From the cell containing the given text, extract its center point as (X, Y) coordinate. 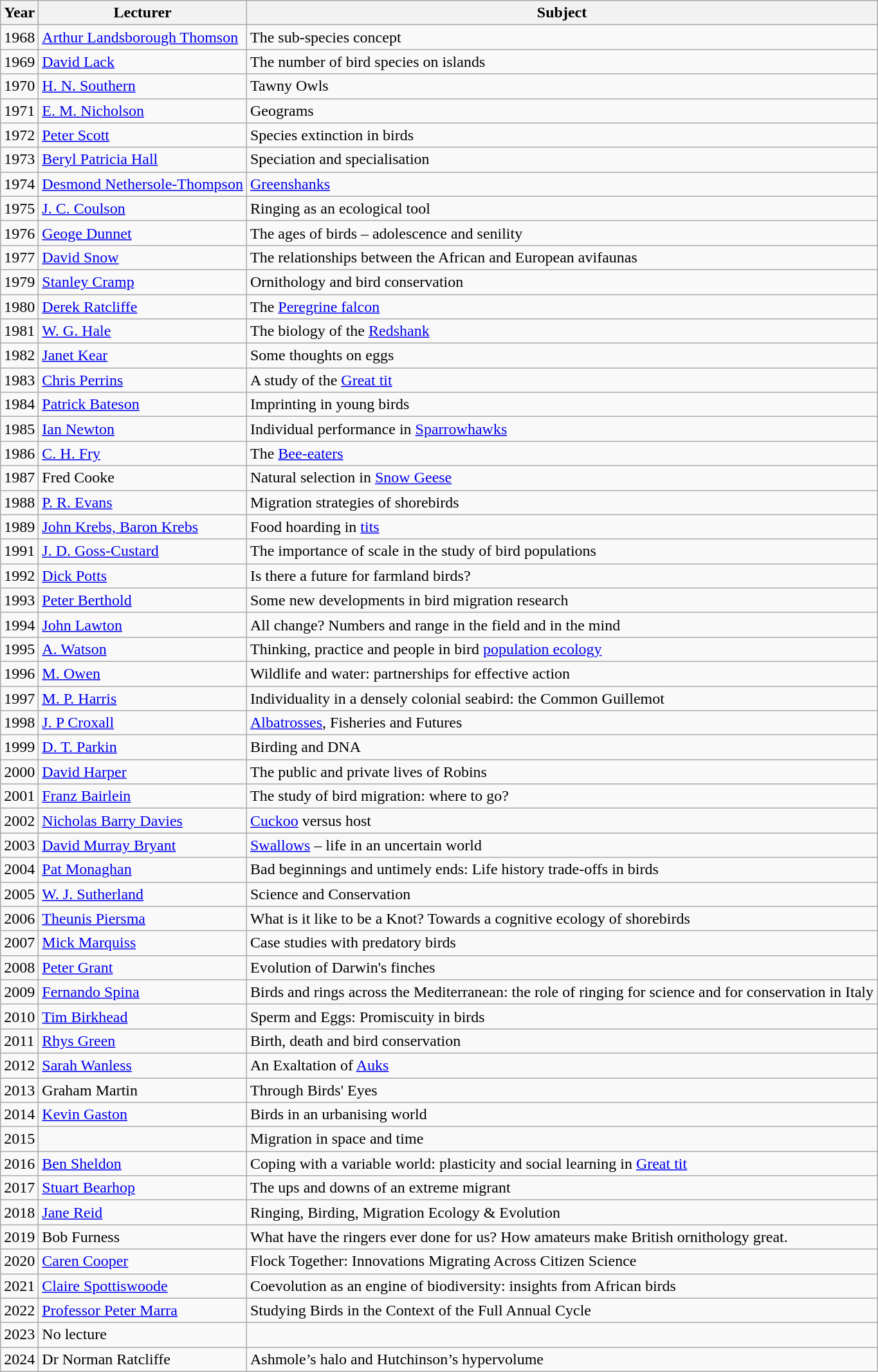
2023 (19, 1335)
Stanley Cramp (143, 282)
2009 (19, 992)
Individual performance in Sparrowhawks (562, 429)
2000 (19, 772)
1977 (19, 257)
Coevolution as an engine of biodiversity: insights from African birds (562, 1286)
Speciation and specialisation (562, 160)
David Murray Bryant (143, 845)
Peter Berthold (143, 600)
Dr Norman Ratcliffe (143, 1359)
An Exaltation of Auks (562, 1065)
Flock Together: Innovations Migrating Across Citizen Science (562, 1261)
J. C. Coulson (143, 208)
2005 (19, 894)
The sub-species concept (562, 37)
Dick Potts (143, 576)
The ups and downs of an extreme migrant (562, 1188)
2014 (19, 1115)
W. J. Sutherland (143, 894)
The number of bird species on islands (562, 62)
Migration strategies of shorebirds (562, 502)
1972 (19, 135)
Bad beginnings and untimely ends: Life history trade-offs in birds (562, 870)
1989 (19, 527)
Beryl Patricia Hall (143, 160)
2012 (19, 1065)
2001 (19, 796)
1973 (19, 160)
1987 (19, 478)
Desmond Nethersole-Thompson (143, 184)
The study of bird migration: where to go? (562, 796)
John Krebs, Baron Krebs (143, 527)
2008 (19, 967)
Arthur Landsborough Thomson (143, 37)
P. R. Evans (143, 502)
No lecture (143, 1335)
2021 (19, 1286)
Food hoarding in tits (562, 527)
2019 (19, 1237)
Species extinction in birds (562, 135)
1999 (19, 747)
2004 (19, 870)
Sarah Wanless (143, 1065)
Imprinting in young birds (562, 405)
Coping with a variable world: plasticity and social learning in Great tit (562, 1164)
C. H. Fry (143, 453)
1991 (19, 551)
2020 (19, 1261)
Lecturer (143, 13)
Ringing as an ecological tool (562, 208)
The importance of scale in the study of bird populations (562, 551)
1988 (19, 502)
Geoge Dunnet (143, 233)
Sperm and Eggs: Promiscuity in birds (562, 1016)
H. N. Southern (143, 86)
2018 (19, 1212)
2013 (19, 1090)
1970 (19, 86)
Ben Sheldon (143, 1164)
Franz Bairlein (143, 796)
1996 (19, 673)
Rhys Green (143, 1041)
Claire Spottiswoode (143, 1286)
1985 (19, 429)
Wildlife and water: partnerships for effective action (562, 673)
Migration in space and time (562, 1139)
Individuality in a densely colonial seabird: the Common Guillemot (562, 698)
What have the ringers ever done for us? How amateurs make British ornithology great. (562, 1237)
1995 (19, 649)
Peter Grant (143, 967)
2010 (19, 1016)
Through Birds' Eyes (562, 1090)
Swallows – life in an uncertain world (562, 845)
Fred Cooke (143, 478)
Ashmole’s halo and Hutchinson’s hypervolume (562, 1359)
Geograms (562, 111)
Greenshanks (562, 184)
1971 (19, 111)
2016 (19, 1164)
1981 (19, 331)
The ages of birds – adolescence and senility (562, 233)
What is it like to be a Knot? Towards a cognitive ecology of shorebirds (562, 919)
1983 (19, 380)
Birds and rings across the Mediterranean: the role of ringing for science and for conservation in Italy (562, 992)
The public and private lives of Robins (562, 772)
1994 (19, 625)
Pat Monaghan (143, 870)
Graham Martin (143, 1090)
1992 (19, 576)
Case studies with predatory birds (562, 943)
W. G. Hale (143, 331)
Peter Scott (143, 135)
1976 (19, 233)
Theunis Piersma (143, 919)
The Bee-eaters (562, 453)
Nicholas Barry Davies (143, 821)
A study of the Great tit (562, 380)
M. Owen (143, 673)
1984 (19, 405)
Mick Marquiss (143, 943)
Thinking, practice and people in bird population ecology (562, 649)
1969 (19, 62)
2002 (19, 821)
Stuart Bearhop (143, 1188)
Ornithology and bird conservation (562, 282)
Subject (562, 13)
David Snow (143, 257)
Evolution of Darwin's finches (562, 967)
2015 (19, 1139)
Some thoughts on eggs (562, 356)
Birds in an urbanising world (562, 1115)
Studying Birds in the Context of the Full Annual Cycle (562, 1310)
D. T. Parkin (143, 747)
Fernando Spina (143, 992)
Patrick Bateson (143, 405)
J. D. Goss-Custard (143, 551)
2024 (19, 1359)
2007 (19, 943)
2011 (19, 1041)
J. P Croxall (143, 723)
Tawny Owls (562, 86)
Kevin Gaston (143, 1115)
John Lawton (143, 625)
2017 (19, 1188)
Albatrosses, Fisheries and Futures (562, 723)
2003 (19, 845)
1982 (19, 356)
1968 (19, 37)
E. M. Nicholson (143, 111)
M. P. Harris (143, 698)
Cuckoo versus host (562, 821)
Ian Newton (143, 429)
Derek Ratcliffe (143, 307)
2006 (19, 919)
Bob Furness (143, 1237)
1980 (19, 307)
Natural selection in Snow Geese (562, 478)
2022 (19, 1310)
1998 (19, 723)
Jane Reid (143, 1212)
1986 (19, 453)
Professor Peter Marra (143, 1310)
David Harper (143, 772)
1974 (19, 184)
Caren Cooper (143, 1261)
Some new developments in bird migration research (562, 600)
Tim Birkhead (143, 1016)
A. Watson (143, 649)
Ringing, Birding, Migration Ecology & Evolution (562, 1212)
David Lack (143, 62)
1975 (19, 208)
Is there a future for farmland birds? (562, 576)
Chris Perrins (143, 380)
The Peregrine falcon (562, 307)
Janet Kear (143, 356)
Birth, death and bird conservation (562, 1041)
The relationships between the African and European avifaunas (562, 257)
1993 (19, 600)
1997 (19, 698)
Birding and DNA (562, 747)
Science and Conservation (562, 894)
1979 (19, 282)
The biology of the Redshank (562, 331)
Year (19, 13)
All change? Numbers and range in the field and in the mind (562, 625)
